Output the [X, Y] coordinate of the center of the cell containing the given text.  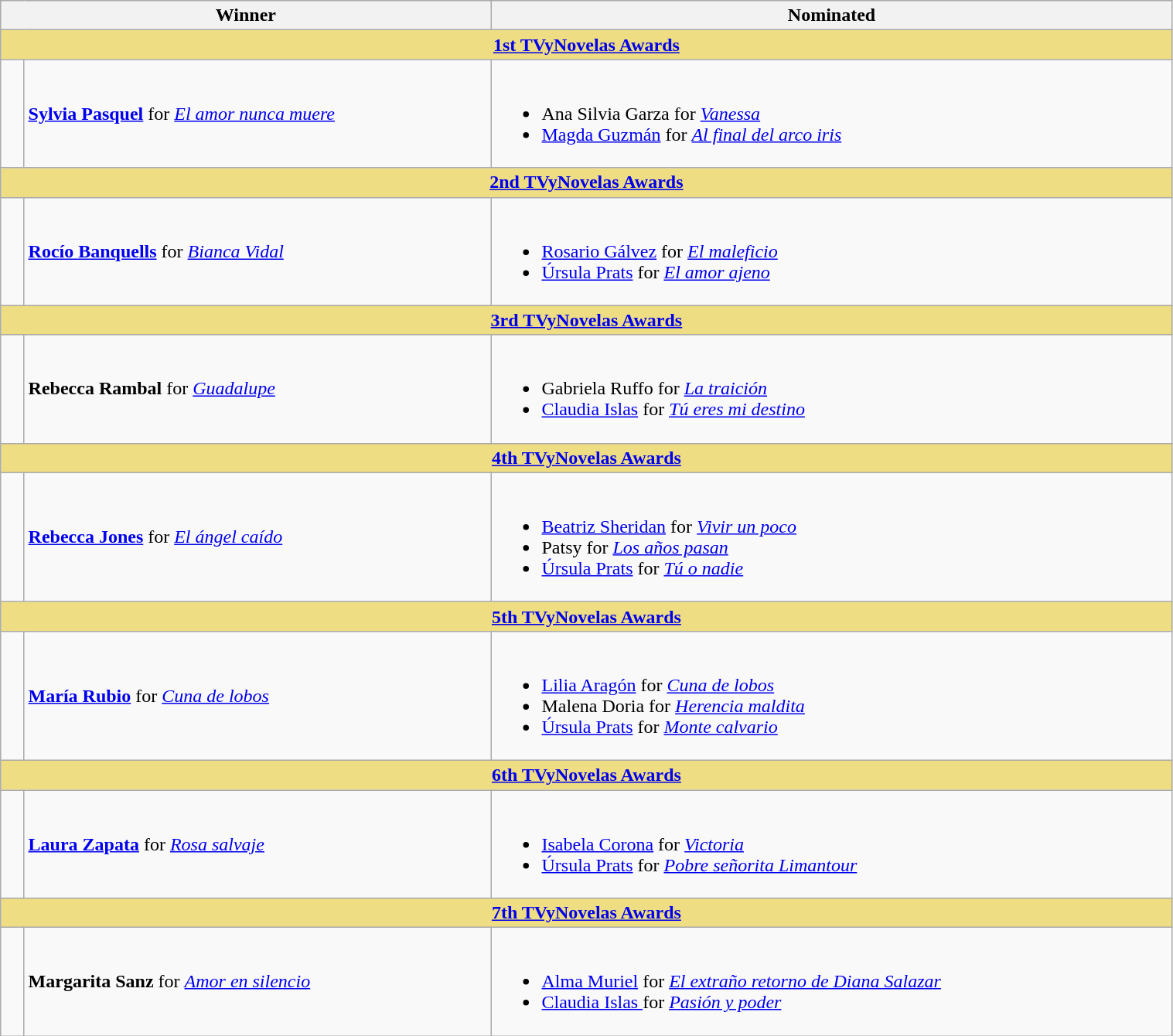
María Rubio for Cuna de lobos [257, 696]
5th TVyNovelas Awards [586, 616]
6th TVyNovelas Awards [586, 775]
Alma Muriel for El extraño retorno de Diana SalazarClaudia Islas for Pasión y poder [832, 982]
Rebecca Jones for El ángel caído [257, 537]
Rebecca Rambal for Guadalupe [257, 389]
Rocío Banquells for Bianca Vidal [257, 251]
2nd TVyNovelas Awards [586, 182]
Nominated [832, 15]
Beatriz Sheridan for Vivir un pocoPatsy for Los años pasanÚrsula Prats for Tú o nadie [832, 537]
Gabriela Ruffo for La traiciónClaudia Islas for Tú eres mi destino [832, 389]
Winner [246, 15]
Sylvia Pasquel for El amor nunca muere [257, 114]
3rd TVyNovelas Awards [586, 320]
Laura Zapata for Rosa salvaje [257, 844]
Lilia Aragón for Cuna de lobosMalena Doria for Herencia malditaÚrsula Prats for Monte calvario [832, 696]
Ana Silvia Garza for VanessaMagda Guzmán for Al final del arco iris [832, 114]
Rosario Gálvez for El maleficioÚrsula Prats for El amor ajeno [832, 251]
1st TVyNovelas Awards [586, 45]
Isabela Corona for VictoriaÚrsula Prats for Pobre señorita Limantour [832, 844]
4th TVyNovelas Awards [586, 458]
Margarita Sanz for Amor en silencio [257, 982]
7th TVyNovelas Awards [586, 913]
